Detect which cell encompasses the target text, then output its (X, Y) center coordinate. 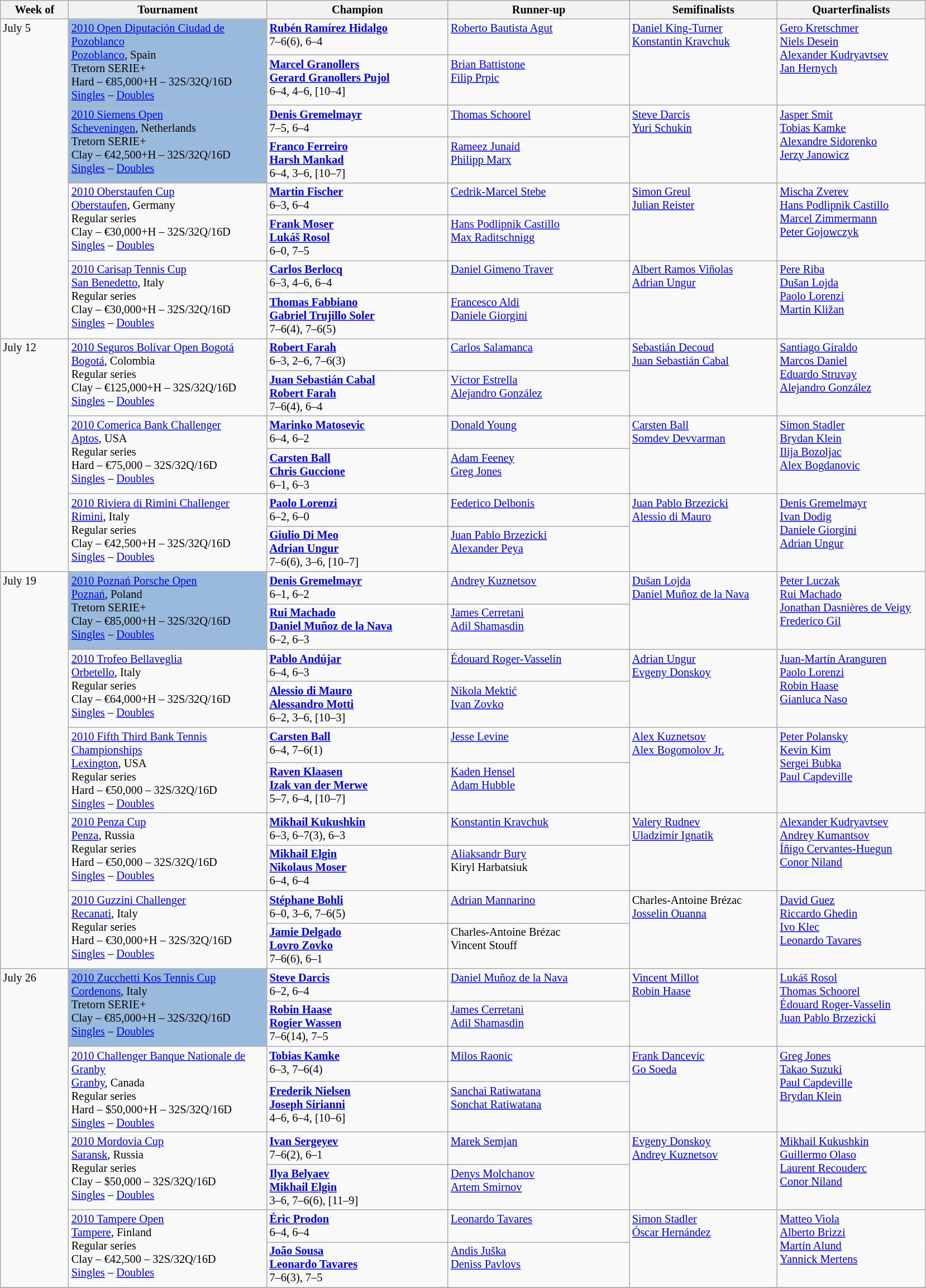
2010 Poznań Porsche Open Poznań, PolandTretorn SERIE+Clay – €85,000+H – 32S/32Q/16DSingles – Doubles (168, 611)
Quarterfinalists (851, 9)
Simon Greul Julian Reister (704, 221)
Jesse Levine (538, 745)
2010 Guzzini Challenger Recanati, ItalyRegular seriesHard – €30,000+H – 32S/32Q/16DSingles – Doubles (168, 929)
Aliaksandr Bury Kiryl Harbatsiuk (538, 868)
Daniel Muñoz de la Nava (538, 984)
Marcel Granollers Gerard Granollers Pujol6–4, 4–6, [10–4] (357, 80)
Nikola Mektić Ivan Zovko (538, 704)
Carsten Ball6–4, 7–6(1) (357, 745)
Albert Ramos Viñolas Adrian Ungur (704, 299)
2010 Carisap Tennis Cup San Benedetto, ItalyRegular seriesClay – €30,000+H – 32S/32Q/16DSingles – Doubles (168, 299)
Sebastián Decoud Juan Sebastián Cabal (704, 377)
Donald Young (538, 432)
Alexander Kudryavtsev Andrey Kumantsov Íñigo Cervantes-Huegun Conor Niland (851, 852)
Charles-Antoine Brézac Josselin Ouanna (704, 929)
Steve Darcis Yuri Schukin (704, 144)
Carlos Salamanca (538, 355)
2010 Fifth Third Bank Tennis Championships Lexington, USARegular seriesHard – €50,000 – 32S/32Q/16DSingles – Doubles (168, 770)
July 26 (35, 1128)
Daniel Gimeno Traver (538, 276)
Ivan Sergeyev7–6(2), 6–1 (357, 1148)
Mikhail Kukushkin Guillermo Olaso Laurent Recouderc Conor Niland (851, 1170)
Franco Ferreiro Harsh Mankad6–4, 3–6, [10–7] (357, 160)
Valery Rudnev Uladzimir Ignatik (704, 852)
Alex Kuznetsov Alex Bogomolov Jr. (704, 770)
Éric Prodon6–4, 6–4 (357, 1226)
Jamie Delgado Lovro Zovko7–6(6), 6–1 (357, 946)
Santiago Giraldo Marcos Daniel Eduardo Struvay Alejandro González (851, 377)
Steve Darcis6–2, 6–4 (357, 984)
Pere Riba Dušan Lojda Paolo Lorenzi Martin Kližan (851, 299)
Evgeny Donskoy Andrey Kuznetsov (704, 1170)
Tournament (168, 9)
Denis Gremelmayr Ivan Dodig Daniele Giorgini Adrian Ungur (851, 533)
Adrian Ungur Evgeny Donskoy (704, 688)
2010 Open Diputación Ciudad de Pozoblanco Pozoblanco, SpainTretorn SERIE+Hard – €85,000+H – 32S/32Q/16DSingles – Doubles (168, 62)
Gero Kretschmer Niels Desein Alexander Kudryavtsev Jan Hernych (851, 62)
Frederik Nielsen Joseph Sirianni4–6, 6–4, [10–6] (357, 1107)
2010 Trofeo Bellaveglia Orbetello, ItalyRegular seriesClay – €64,000+H – 32S/32Q/16DSingles – Doubles (168, 688)
Juan Pablo Brzezicki Alexander Peya (538, 549)
Marinko Matosevic6–4, 6–2 (357, 432)
2010 Penza Cup Penza, RussiaRegular seriesHard – €50,000 – 32S/32Q/16DSingles – Doubles (168, 852)
2010 Siemens Open Scheveningen, NetherlandsTretorn SERIE+Clay – €42,500+H – 32S/32Q/16DSingles – Doubles (168, 144)
Édouard Roger-Vasselin (538, 665)
Hans Podlipnik Castillo Max Raditschnigg (538, 238)
Carsten Ball Somdev Devvarman (704, 454)
Frank Dancevic Go Soeda (704, 1089)
Champion (357, 9)
Raven Klaasen Izak van der Merwe5–7, 6–4, [10–7] (357, 788)
Thomas Schoorel (538, 121)
Week of (35, 9)
2010 Zucchetti Kos Tennis Cup Cordenons, ItalyTretorn SERIE+Clay – €85,000+H – 32S/32Q/16DSingles – Doubles (168, 1007)
Dušan Lojda Daniel Muñoz de la Nava (704, 611)
Mikhail Elgin Nikolaus Moser6–4, 6–4 (357, 868)
Milos Raonic (538, 1064)
David Guez Riccardo Ghedin Ivo Klec Leonardo Tavares (851, 929)
Roberto Bautista Agut (538, 37)
Juan Sebastián Cabal Robert Farah7–6(4), 6–4 (357, 393)
Ilya Belyaev Mikhail Elgin3–6, 7–6(6), [11–9] (357, 1187)
Andis Juška Deniss Pavlovs (538, 1265)
Carlos Berlocq 6–3, 4–6, 6–4 (357, 276)
Daniel King-Turner Konstantin Kravchuk (704, 62)
Mikhail Kukushkin6–3, 6–7(3), 6–3 (357, 829)
2010 Seguros Bolívar Open Bogotá Bogotá, ColombiaRegular seriesClay – €125,000+H – 32S/32Q/16DSingles – Doubles (168, 377)
Paolo Lorenzi6–2, 6–0 (357, 510)
Tobias Kamke6–3, 7–6(4) (357, 1064)
Runner-up (538, 9)
2010 Riviera di Rimini Challenger Rimini, ItalyRegular seriesClay – €42,500+H – 32S/32Q/16DSingles – Doubles (168, 533)
Kaden Hensel Adam Hubble (538, 788)
Peter Polansky Kevin Kim Sergei Bubka Paul Capdeville (851, 770)
Lukáš Rosol Thomas Schoorel Édouard Roger-Vasselin Juan Pablo Brzezicki (851, 1007)
João Sousa Leonardo Tavares7–6(3), 7–5 (357, 1265)
Sanchai Ratiwatana Sonchat Ratiwatana (538, 1107)
Greg Jones Takao Suzuki Paul Capdeville Brydan Klein (851, 1089)
Simon Stadler Óscar Hernández (704, 1248)
July 19 (35, 770)
2010 Challenger Banque Nationale de Granby Granby, CanadaRegular seriesHard – $50,000+H – 32S/32Q/16DSingles – Doubles (168, 1089)
Francesco Aldi Daniele Giorgini (538, 315)
Carsten Ball Chris Guccione6–1, 6–3 (357, 471)
Rubén Ramírez Hidalgo 7–6(6), 6–4 (357, 37)
2010 Tampere Open Tampere, FinlandRegular seriesClay – €42,500 – 32S/32Q/16DSingles – Doubles (168, 1248)
Martin Fischer 6–3, 6–4 (357, 199)
2010 Comerica Bank Challenger Aptos, USARegular seriesHard – €75,000 – 32S/32Q/16DSingles – Doubles (168, 454)
Simon Stadler Brydan Klein Ilija Bozoljac Alex Bogdanovic (851, 454)
July 12 (35, 455)
Víctor Estrella Alejandro González (538, 393)
Leonardo Tavares (538, 1226)
Mischa Zverev Hans Podlipnik Castillo Marcel Zimmermann Peter Gojowczyk (851, 221)
Matteo Viola Alberto Brizzi Martín Alund Yannick Mertens (851, 1248)
Semifinalists (704, 9)
2010 Oberstaufen Cup Oberstaufen, GermanyRegular seriesClay – €30,000+H – 32S/32Q/16DSingles – Doubles (168, 221)
July 5 (35, 179)
Thomas Fabbiano Gabriel Trujillo Soler 7–6(4), 7–6(5) (357, 315)
Giulio Di Meo Adrian Ungur7–6(6), 3–6, [10–7] (357, 549)
Cedrik-Marcel Stebe (538, 199)
Denis Gremelmayr6–1, 6–2 (357, 588)
Denys Molchanov Artem Smirnov (538, 1187)
Jasper Smit Tobias Kamke Alexandre Sidorenko Jerzy Janowicz (851, 144)
Robert Farah6–3, 2–6, 7–6(3) (357, 355)
Vincent Millot Robin Haase (704, 1007)
Denis Gremelmayr 7–5, 6–4 (357, 121)
Konstantin Kravchuk (538, 829)
Rameez Junaid Philipp Marx (538, 160)
Charles-Antoine Brézac Vincent Stouff (538, 946)
Pablo Andújar6–4, 6–3 (357, 665)
2010 Mordovia Cup Saransk, RussiaRegular seriesClay – $50,000 – 32S/32Q/16DSingles – Doubles (168, 1170)
Peter Luczak Rui Machado Jonathan Dasnières de Veigy Frederico Gil (851, 611)
Juan-Martín Aranguren Paolo Lorenzi Robin Haase Gianluca Naso (851, 688)
Federico Delbonis (538, 510)
Adrian Mannarino (538, 907)
Marek Semjan (538, 1148)
Andrey Kuznetsov (538, 588)
Alessio di Mauro Alessandro Motti6–2, 3–6, [10–3] (357, 704)
Frank Moser Lukáš Rosol6–0, 7–5 (357, 238)
Adam Feeney Greg Jones (538, 471)
Robin Haase Rogier Wassen7–6(14), 7–5 (357, 1023)
Stéphane Bohli6–0, 3–6, 7–6(5) (357, 907)
Rui Machado Daniel Muñoz de la Nava6–2, 6–3 (357, 626)
Brian Battistone Filip Prpic (538, 80)
Juan Pablo Brzezicki Alessio di Mauro (704, 533)
